Search for the cell housing the specified text and yield its (x, y) center coordinate. 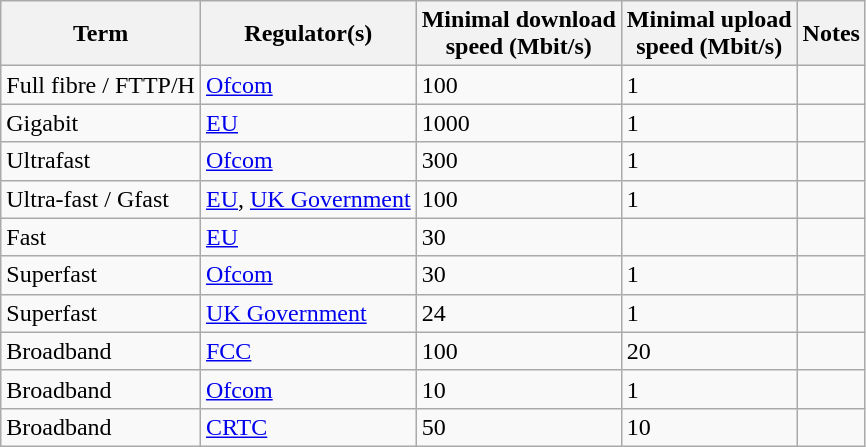
Notes (831, 34)
EU, UK Government (308, 199)
CRTC (308, 427)
Minimal download speed (Mbit/s) (518, 34)
1000 (518, 123)
Full fibre / FTTP/H (101, 85)
Ultra-fast / Gfast (101, 199)
Gigabit (101, 123)
UK Government (308, 313)
20 (709, 351)
FCC (308, 351)
Regulator(s) (308, 34)
300 (518, 161)
Term (101, 34)
24 (518, 313)
Fast (101, 237)
Minimal upload speed (Mbit/s) (709, 34)
50 (518, 427)
Ultrafast (101, 161)
